Output the (X, Y) coordinate of the center of the cell containing the given text.  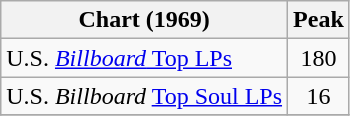
Peak (319, 20)
Chart (1969) (144, 20)
U.S. Billboard Top Soul LPs (144, 96)
16 (319, 96)
180 (319, 58)
U.S. Billboard Top LPs (144, 58)
